Pinpoint the cell where the given text exists, returning its [x, y] midpoint coordinate. 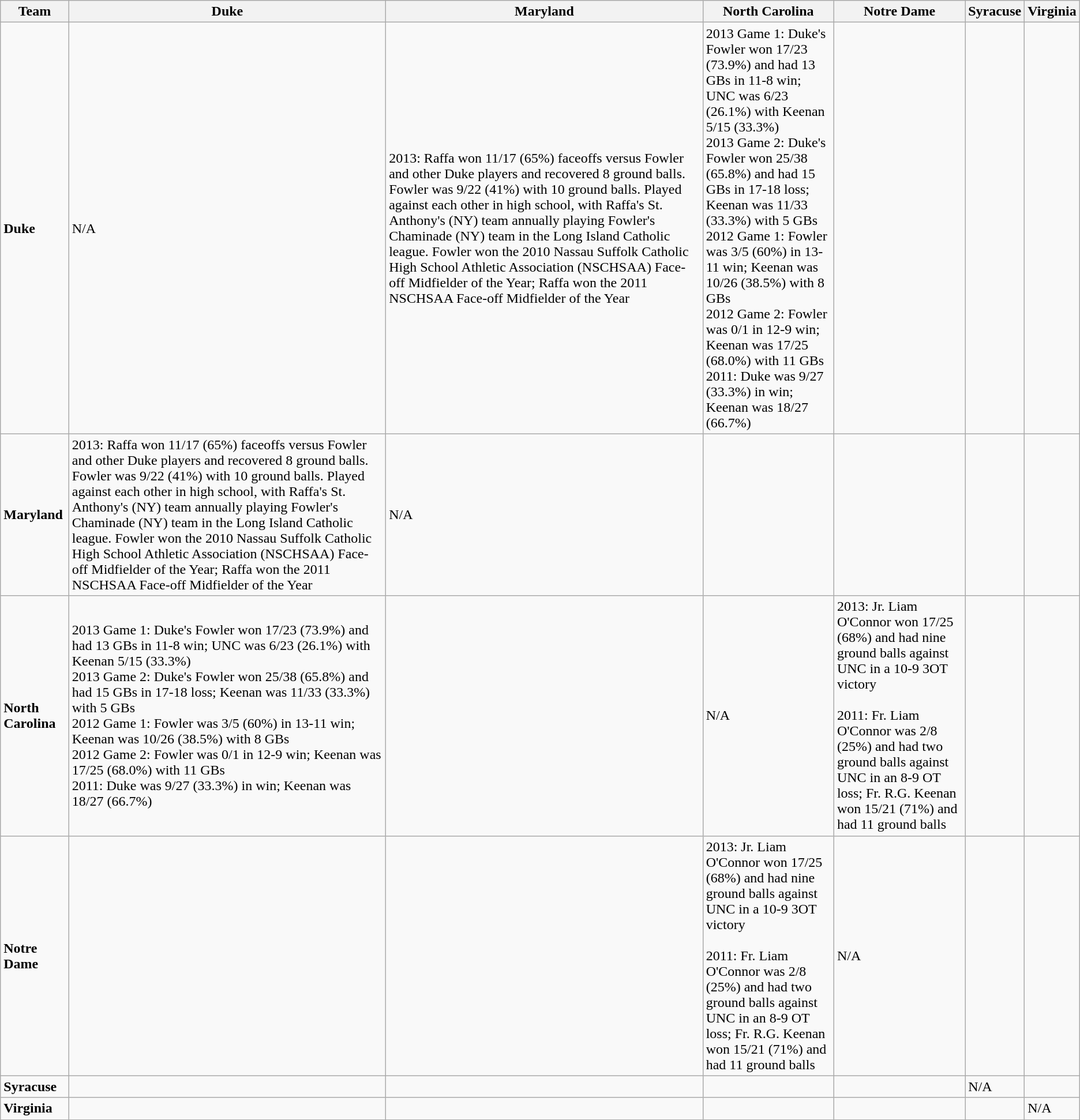
Team [35, 12]
